Search for the cell housing the specified text and yield its [X, Y] center coordinate. 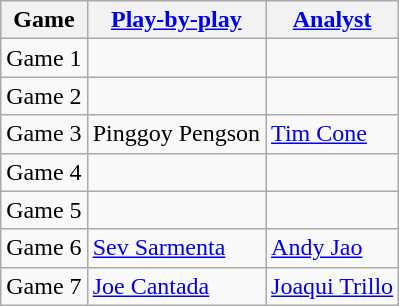
Game 5 [44, 210]
Play-by-play [176, 20]
Game 6 [44, 248]
Game 1 [44, 58]
Game 7 [44, 286]
Joaqui Trillo [332, 286]
Game 2 [44, 96]
Analyst [332, 20]
Andy Jao [332, 248]
Joe Cantada [176, 286]
Game 3 [44, 134]
Game [44, 20]
Game 4 [44, 172]
Tim Cone [332, 134]
Pinggoy Pengson [176, 134]
Sev Sarmenta [176, 248]
